Search for the cell housing the specified text and yield its [x, y] center coordinate. 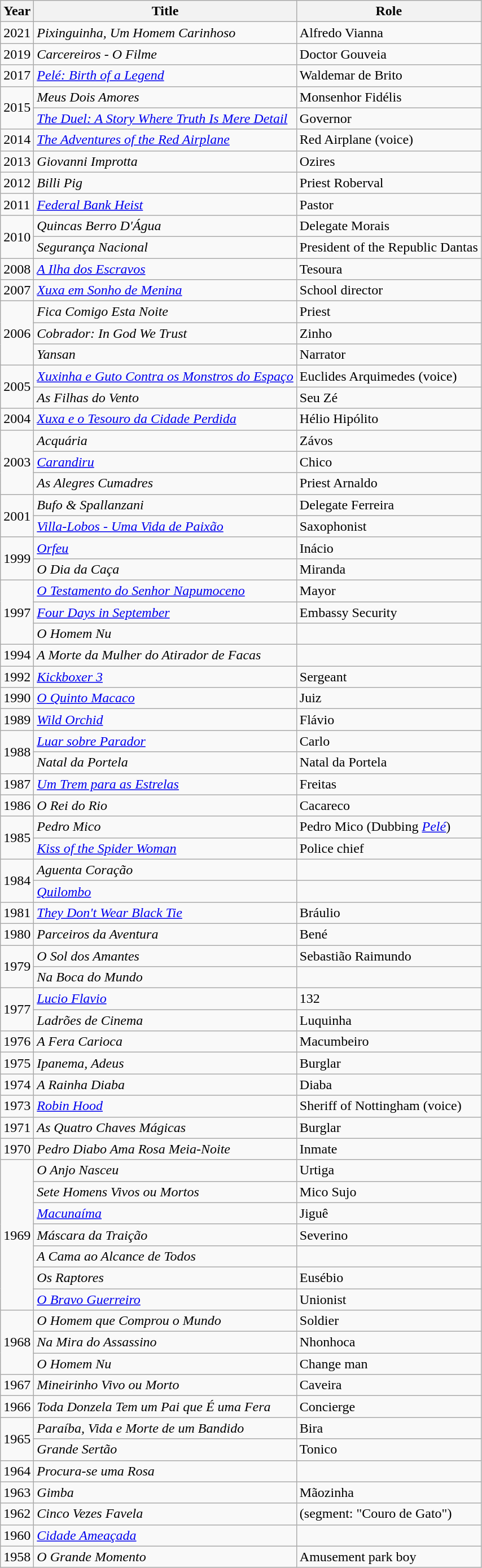
1963 [17, 1492]
Eusébio [388, 1278]
As Filhas do Vento [165, 398]
Cobrador: In God We Trust [165, 333]
1974 [17, 1085]
Cinco Vezes Favela [165, 1514]
Mineirinho Vivo ou Morto [165, 1385]
2003 [17, 462]
Nhonhoca [388, 1342]
2015 [17, 108]
The Adventures of the Red Airplane [165, 140]
Sebastião Raimundo [388, 956]
Um Trem para as Estrelas [165, 784]
Orfeu [165, 548]
Monsenhor Fidélis [388, 97]
1994 [17, 655]
Federal Bank Heist [165, 204]
Na Boca do Mundo [165, 977]
1990 [17, 698]
A Ilha dos Escravos [165, 269]
Red Airplane (voice) [388, 140]
Sergeant [388, 677]
1989 [17, 720]
1973 [17, 1106]
1987 [17, 784]
2017 [17, 76]
O Testamento do Senhor Napumoceno [165, 591]
Robin Hood [165, 1106]
1960 [17, 1535]
Gimba [165, 1492]
Diaba [388, 1085]
Carandiru [165, 462]
Year [17, 11]
Villa-Lobos - Uma Vida de Paixão [165, 526]
Narrator [388, 355]
Xuxa e o Tesouro da Cidade Perdida [165, 419]
Title [165, 11]
1967 [17, 1385]
Unionist [388, 1299]
Zinho [388, 333]
Na Mira do Assassino [165, 1342]
Four Days in September [165, 612]
Juiz [388, 698]
Amusement park boy [388, 1557]
Cidade Ameaçada [165, 1535]
1964 [17, 1471]
2008 [17, 269]
Pastor [388, 204]
Euclides Arquimedes (voice) [388, 376]
1997 [17, 612]
Priest Arnaldo [388, 483]
Seu Zé [388, 398]
Quincas Berro D'Água [165, 226]
Kiss of the Spider Woman [165, 848]
2011 [17, 204]
School director [388, 290]
Acquária [165, 441]
Cacareco [388, 805]
1966 [17, 1407]
Billi Pig [165, 183]
Bráulio [388, 913]
As Quatro Chaves Mágicas [165, 1127]
132 [388, 999]
Grande Sertão [165, 1450]
Bira [388, 1428]
Priest [388, 312]
2004 [17, 419]
Ipanema, Adeus [165, 1063]
Waldemar de Brito [388, 76]
Embassy Security [388, 612]
A Fera Carioca [165, 1042]
1980 [17, 934]
Quilombo [165, 891]
Hélio Hipólito [388, 419]
Giovanni Improtta [165, 161]
Pedro Mico [165, 827]
Sheriff of Nottingham (voice) [388, 1106]
They Don't Wear Black Tie [165, 913]
Máscara da Traição [165, 1235]
Change man [388, 1364]
Pedro Diabo Ama Rosa Meia-Noite [165, 1149]
2013 [17, 161]
Macumbeiro [388, 1042]
Ozires [388, 161]
Chico [388, 462]
Severino [388, 1235]
Luar sobre Parador [165, 741]
Tonico [388, 1450]
1985 [17, 838]
Mayor [388, 591]
Bufo & Spallanzani [165, 505]
Meus Dois Amores [165, 97]
O Homem que Comprou o Mundo [165, 1321]
1992 [17, 677]
O Bravo Guerreiro [165, 1299]
O Sol dos Amantes [165, 956]
The Duel: A Story Where Truth Is Mere Detail [165, 118]
1970 [17, 1149]
2021 [17, 33]
Fica Comigo Esta Noite [165, 312]
Segurança Nacional [165, 247]
1986 [17, 805]
1965 [17, 1439]
Governor [388, 118]
1979 [17, 967]
Doctor Gouveia [388, 54]
(segment: "Couro de Gato") [388, 1514]
1971 [17, 1127]
Aguenta Coração [165, 870]
Carcereiros - O Filme [165, 54]
1976 [17, 1042]
Pedro Mico (Dubbing Pelé) [388, 827]
2007 [17, 290]
1988 [17, 752]
1999 [17, 558]
President of the Republic Dantas [388, 247]
Caveira [388, 1385]
1984 [17, 880]
A Cama ao Alcance de Todos [165, 1256]
Tesoura [388, 269]
O Dia da Caça [165, 569]
Xuxinha e Guto Contra os Monstros do Espaço [165, 376]
Priest Roberval [388, 183]
Urtiga [388, 1170]
Sete Homens Vivos ou Mortos [165, 1192]
Toda Donzela Tem um Pai que É uma Fera [165, 1407]
1968 [17, 1342]
Mico Sujo [388, 1192]
O Grande Momento [165, 1557]
A Morte da Mulher do Atirador de Facas [165, 655]
Ladrões de Cinema [165, 1020]
2010 [17, 236]
2005 [17, 387]
2001 [17, 516]
Wild Orchid [165, 720]
Miranda [388, 569]
Inácio [388, 548]
Police chief [388, 848]
O Quinto Macaco [165, 698]
Os Raptores [165, 1278]
Lucio Flavio [165, 999]
O Anjo Nasceu [165, 1170]
Pelé: Birth of a Legend [165, 76]
Flávio [388, 720]
Yansan [165, 355]
Inmate [388, 1149]
Saxophonist [388, 526]
Luquinha [388, 1020]
Soldier [388, 1321]
1962 [17, 1514]
Concierge [388, 1407]
Delegate Morais [388, 226]
O Rei do Rio [165, 805]
1958 [17, 1557]
Mãozinha [388, 1492]
Závos [388, 441]
Pixinguinha, Um Homem Carinhoso [165, 33]
Procura-se uma Rosa [165, 1471]
Kickboxer 3 [165, 677]
Jiguê [388, 1213]
1977 [17, 1010]
Carlo [388, 741]
A Rainha Diaba [165, 1085]
1969 [17, 1235]
Xuxa em Sonho de Menina [165, 290]
2012 [17, 183]
2014 [17, 140]
Macunaíma [165, 1213]
Parceiros da Aventura [165, 934]
Role [388, 11]
2019 [17, 54]
Bené [388, 934]
Paraíba, Vida e Morte de um Bandido [165, 1428]
1975 [17, 1063]
As Alegres Cumadres [165, 483]
1981 [17, 913]
Freitas [388, 784]
Delegate Ferreira [388, 505]
2006 [17, 333]
Alfredo Vianna [388, 33]
